Scan for the cell matching the given text and deliver its [X, Y] coordinate at center. 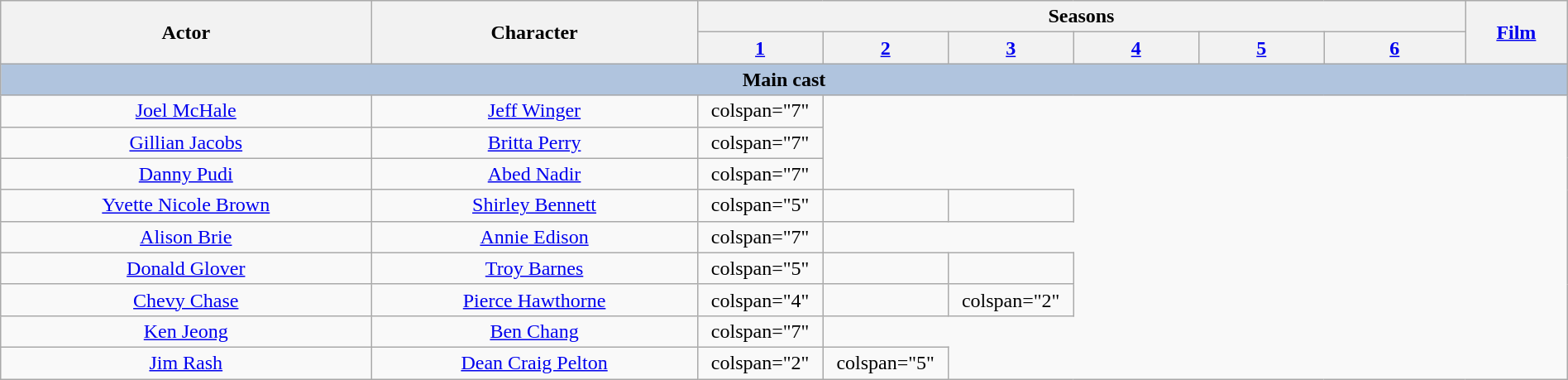
6 [1394, 48]
Jeff Winger [534, 111]
5 [1261, 48]
Actor [186, 32]
Character [534, 32]
Gillian Jacobs [186, 142]
colspan="4" [760, 300]
2 [886, 48]
Dean Craig Pelton [534, 363]
Britta Perry [534, 142]
Jim Rash [186, 363]
Main cast [784, 79]
1 [760, 48]
Abed Nadir [534, 174]
4 [1136, 48]
Annie Edison [534, 237]
Alison Brie [186, 237]
Chevy Chase [186, 300]
Danny Pudi [186, 174]
Pierce Hawthorne [534, 300]
Donald Glover [186, 268]
Yvette Nicole Brown [186, 205]
Ken Jeong [186, 331]
Ben Chang [534, 331]
Troy Barnes [534, 268]
Shirley Bennett [534, 205]
Joel McHale [186, 111]
Seasons [1081, 17]
Film [1517, 32]
3 [1011, 48]
